Locate the cell with the specified text and output its [x, y] center coordinate. 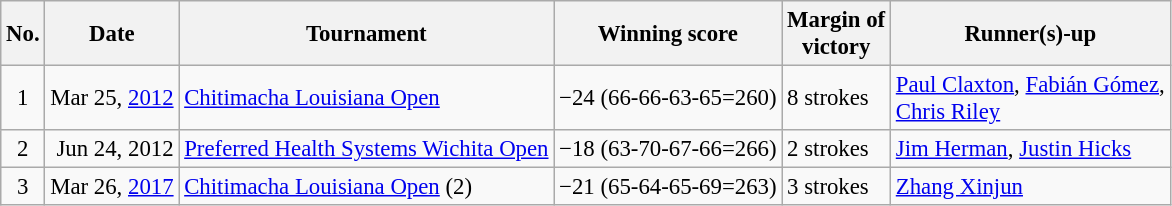
Tournament [366, 34]
No. [23, 34]
2 [23, 149]
3 strokes [836, 187]
Zhang Xinjun [1030, 187]
Date [112, 34]
−21 (65-64-65-69=263) [668, 187]
1 [23, 98]
Chitimacha Louisiana Open (2) [366, 187]
Preferred Health Systems Wichita Open [366, 149]
Paul Claxton, Fabián Gómez, Chris Riley [1030, 98]
−18 (63-70-67-66=266) [668, 149]
Runner(s)-up [1030, 34]
Winning score [668, 34]
Mar 26, 2017 [112, 187]
−24 (66-66-63-65=260) [668, 98]
3 [23, 187]
Mar 25, 2012 [112, 98]
Chitimacha Louisiana Open [366, 98]
Jim Herman, Justin Hicks [1030, 149]
2 strokes [836, 149]
8 strokes [836, 98]
Margin ofvictory [836, 34]
Jun 24, 2012 [112, 149]
